For the text-containing cell, return its midpoint in [X, Y] coordinate format. 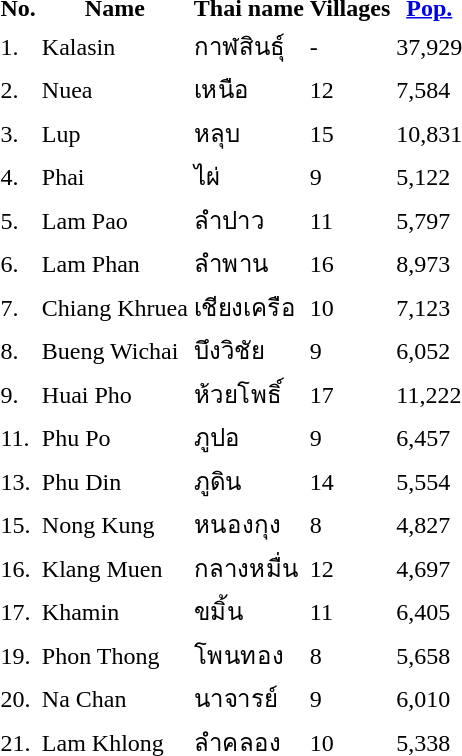
เชียงเครือ [248, 307]
ห้วยโพธิ์ [248, 394]
บึงวิชัย [248, 350]
Lup [114, 133]
โพนทอง [248, 655]
15 [350, 133]
กาฬสินธุ์ [248, 46]
นาจารย์ [248, 698]
Khamin [114, 612]
Klang Muen [114, 568]
Huai Pho [114, 394]
หลุบ [248, 133]
Phu Din [114, 481]
Kalasin [114, 46]
กลางหมื่น [248, 568]
17 [350, 394]
ขมิ้น [248, 612]
10 [350, 307]
Phon Thong [114, 655]
Nong Kung [114, 524]
ภูดิน [248, 481]
เหนือ [248, 90]
Nuea [114, 90]
- [350, 46]
ลำปาว [248, 220]
ภูปอ [248, 438]
16 [350, 264]
Lam Pao [114, 220]
Phai [114, 176]
Lam Phan [114, 264]
หนองกุง [248, 524]
Bueng Wichai [114, 350]
ลำพาน [248, 264]
ไผ่ [248, 176]
Na Chan [114, 698]
Phu Po [114, 438]
Chiang Khruea [114, 307]
14 [350, 481]
